Find where the given text appears and provide that cell's center as (x, y) coordinate. 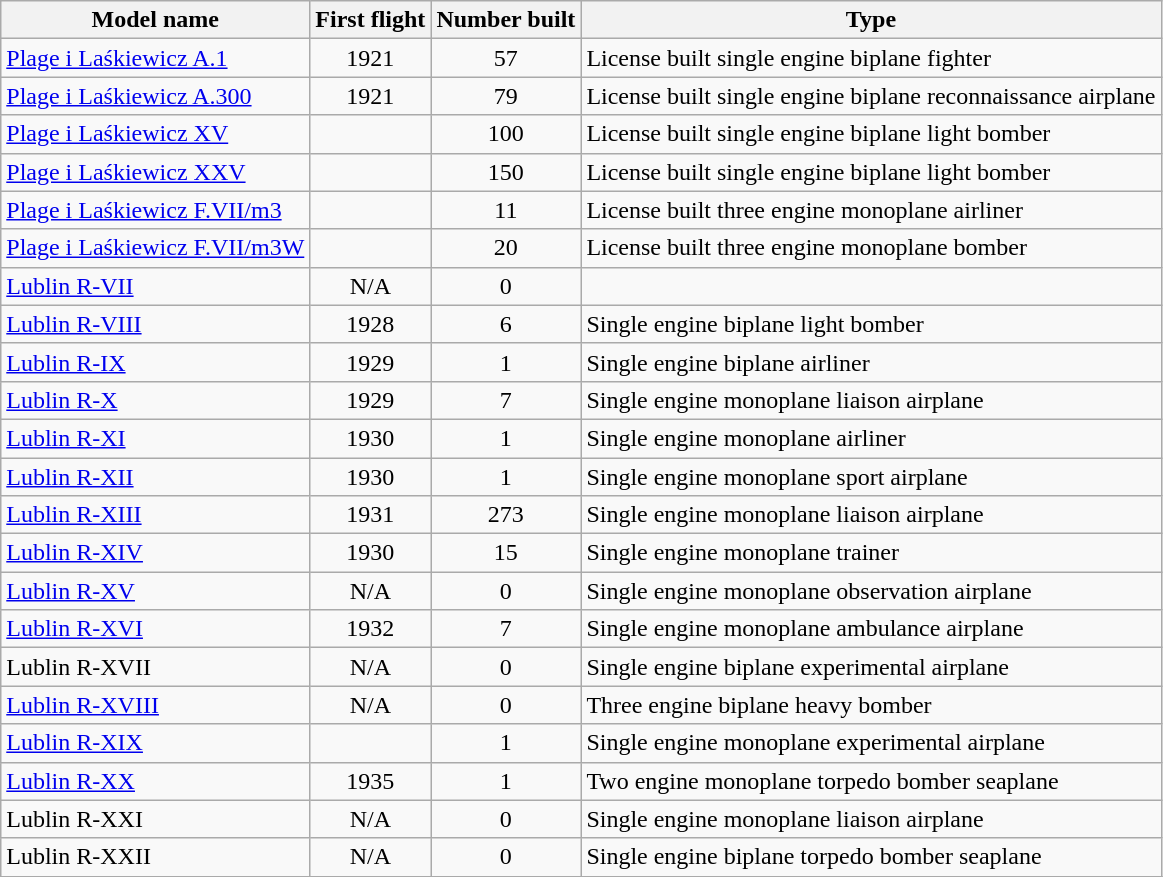
Lublin R-IX (156, 362)
Three engine biplane heavy bomber (871, 705)
Type (871, 20)
Single engine monoplane experimental airplane (871, 743)
1935 (370, 781)
Lublin R-XVIII (156, 705)
1931 (370, 515)
Lublin R-XV (156, 591)
Lublin R-X (156, 400)
Model name (156, 20)
Lublin R-XIX (156, 743)
150 (506, 172)
Lublin R-XIV (156, 553)
Single engine monoplane airliner (871, 438)
Plage i Laśkiewicz XXV (156, 172)
11 (506, 210)
15 (506, 553)
20 (506, 248)
Number built (506, 20)
Two engine monoplane torpedo bomber seaplane (871, 781)
License built three engine monoplane airliner (871, 210)
Lublin R-VIII (156, 324)
Single engine monoplane trainer (871, 553)
Single engine monoplane ambulance airplane (871, 629)
Lublin R-XXII (156, 857)
Single engine biplane airliner (871, 362)
273 (506, 515)
6 (506, 324)
79 (506, 96)
Lublin R-XI (156, 438)
1932 (370, 629)
Single engine biplane torpedo bomber seaplane (871, 857)
License built three engine monoplane bomber (871, 248)
Single engine monoplane sport airplane (871, 477)
Lublin R-XVII (156, 667)
License built single engine biplane fighter (871, 58)
Lublin R-VII (156, 286)
Plage i Laśkiewicz A.1 (156, 58)
57 (506, 58)
Plage i Laśkiewicz F.VII/m3W (156, 248)
Lublin R-XX (156, 781)
Plage i Laśkiewicz F.VII/m3 (156, 210)
100 (506, 134)
Plage i Laśkiewicz A.300 (156, 96)
Lublin R-XII (156, 477)
Lublin R-XVI (156, 629)
1928 (370, 324)
Single engine biplane experimental airplane (871, 667)
First flight (370, 20)
Lublin R-XIII (156, 515)
Lublin R-XXI (156, 819)
Single engine biplane light bomber (871, 324)
License built single engine biplane reconnaissance airplane (871, 96)
Single engine monoplane observation airplane (871, 591)
Plage i Laśkiewicz XV (156, 134)
